Pinpoint the cell where the given text exists, returning its (X, Y) midpoint coordinate. 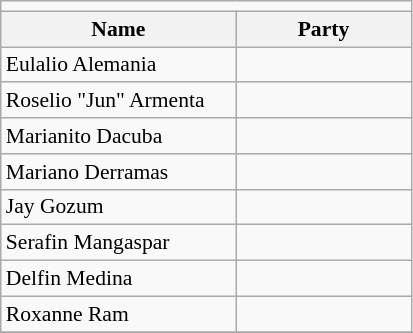
Party (324, 29)
Marianito Dacuba (118, 136)
Eulalio Alemania (118, 65)
Name (118, 29)
Delfin Medina (118, 279)
Jay Gozum (118, 207)
Roselio "Jun" Armenta (118, 101)
Roxanne Ram (118, 314)
Serafin Mangaspar (118, 243)
Mariano Derramas (118, 172)
